Extract the [x, y] coordinate from the center of the cell holding the provided text.  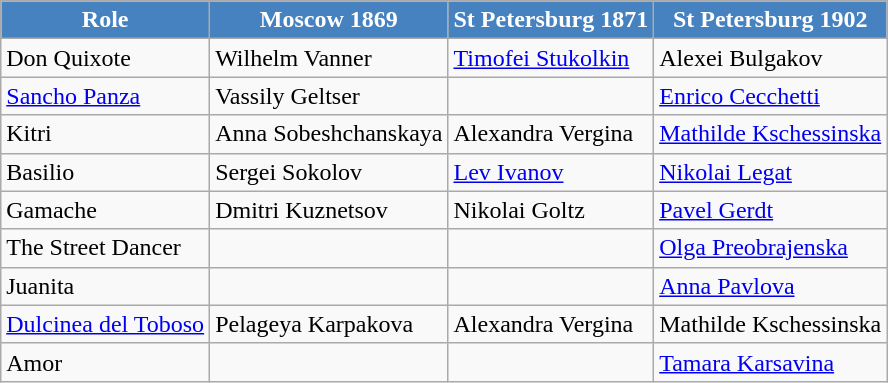
Wilhelm Vanner [329, 58]
Pelageya Karpakova [329, 324]
Nikolai Legat [770, 172]
Timofei Stukolkin [551, 58]
Sergei Sokolov [329, 172]
Olga Preobrajenska [770, 248]
Don Quixote [106, 58]
Kitri [106, 134]
St Petersburg 1902 [770, 20]
Dmitri Kuznetsov [329, 210]
Dulcinea del Toboso [106, 324]
Anna Sobeshchanskaya [329, 134]
Pavel Gerdt [770, 210]
St Petersburg 1871 [551, 20]
Alexei Bulgakov [770, 58]
Gamache [106, 210]
Moscow 1869 [329, 20]
Amor [106, 362]
The Street Dancer [106, 248]
Enrico Cecchetti [770, 96]
Basilio [106, 172]
Role [106, 20]
Juanita [106, 286]
Sancho Panza [106, 96]
Vassily Geltser [329, 96]
Tamara Karsavina [770, 362]
Anna Pavlova [770, 286]
Nikolai Goltz [551, 210]
Lev Ivanov [551, 172]
